Detect which cell encompasses the target text, then output its (X, Y) center coordinate. 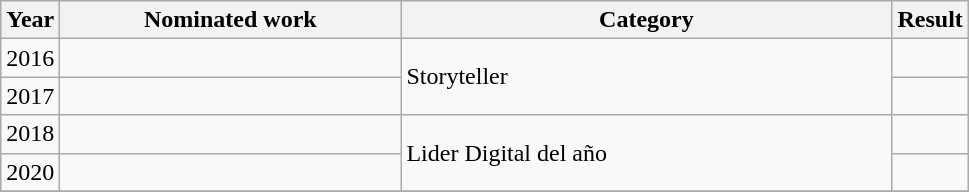
Storyteller (646, 77)
Year (30, 20)
Category (646, 20)
2020 (30, 172)
2018 (30, 134)
2017 (30, 96)
Lider Digital del año (646, 153)
Result (930, 20)
2016 (30, 58)
Nominated work (230, 20)
